For the text-containing cell, return its midpoint in (x, y) coordinate format. 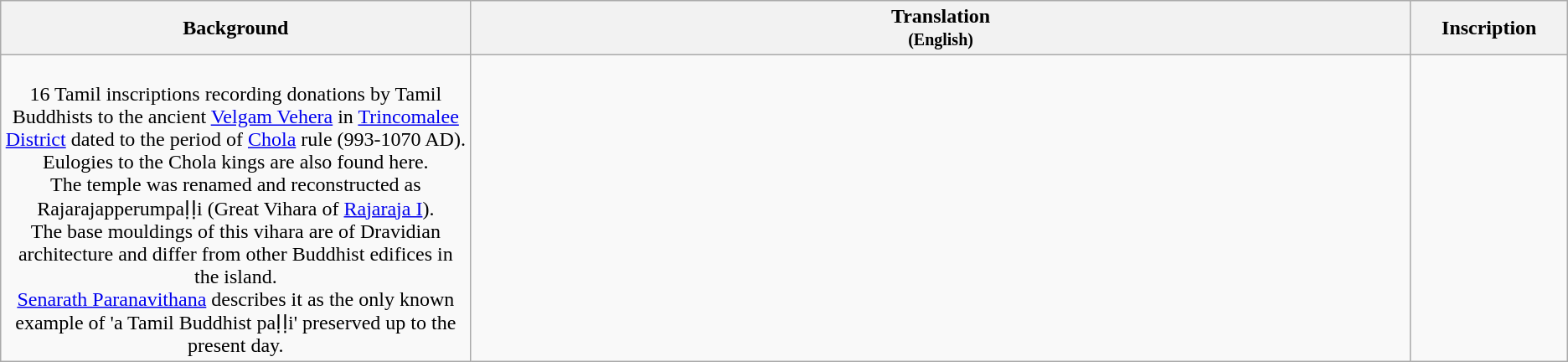
Background (236, 28)
Translation(English) (941, 28)
Inscription (1489, 28)
